From the cell containing the given text, extract its center point as [x, y] coordinate. 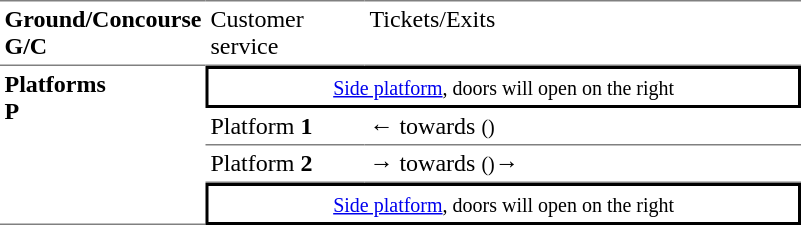
Tickets/Exits [583, 33]
PlatformsP [103, 146]
Ground/ConcourseG/C [103, 33]
← towards () [583, 127]
Platform 2 [286, 165]
Customer service [286, 33]
Platform 1 [286, 127]
→ towards ()→ [583, 165]
